Pinpoint the cell where the given text exists, returning its [x, y] midpoint coordinate. 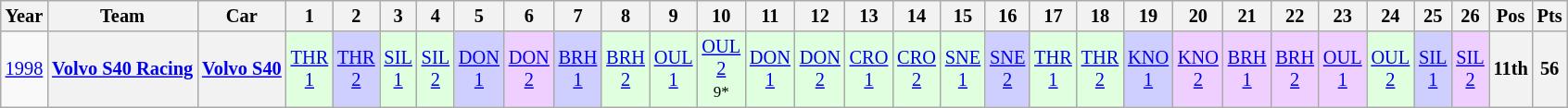
12 [820, 16]
14 [917, 16]
11th [1511, 69]
13 [869, 16]
26 [1470, 16]
6 [529, 16]
KNO1 [1148, 69]
Pts [1549, 16]
5 [479, 16]
10 [721, 16]
CRO2 [917, 69]
25 [1433, 16]
OUL2 [1391, 69]
Team [122, 16]
20 [1198, 16]
22 [1295, 16]
24 [1391, 16]
23 [1343, 16]
2 [356, 16]
18 [1100, 16]
56 [1549, 69]
Volvo S40 [242, 69]
8 [626, 16]
15 [963, 16]
21 [1247, 16]
Pos [1511, 16]
11 [770, 16]
SNE1 [963, 69]
19 [1148, 16]
1998 [24, 69]
3 [398, 16]
7 [578, 16]
Car [242, 16]
Volvo S40 Racing [122, 69]
16 [1007, 16]
17 [1053, 16]
SNE2 [1007, 69]
KNO2 [1198, 69]
9 [674, 16]
1 [310, 16]
CRO1 [869, 69]
OUL29* [721, 69]
Year [24, 16]
4 [436, 16]
